Capture the cell that displays the provided text and extract its (x, y) central coordinate. 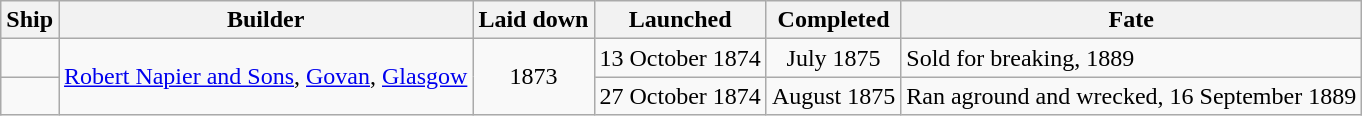
Ship (30, 20)
Ran aground and wrecked, 16 September 1889 (1132, 96)
July 1875 (833, 58)
13 October 1874 (680, 58)
August 1875 (833, 96)
Laid down (534, 20)
1873 (534, 77)
Launched (680, 20)
Completed (833, 20)
Builder (266, 20)
Fate (1132, 20)
Robert Napier and Sons, Govan, Glasgow (266, 77)
Sold for breaking, 1889 (1132, 58)
27 October 1874 (680, 96)
